Identify which cell holds the provided text, then report its (X, Y) central coordinate. 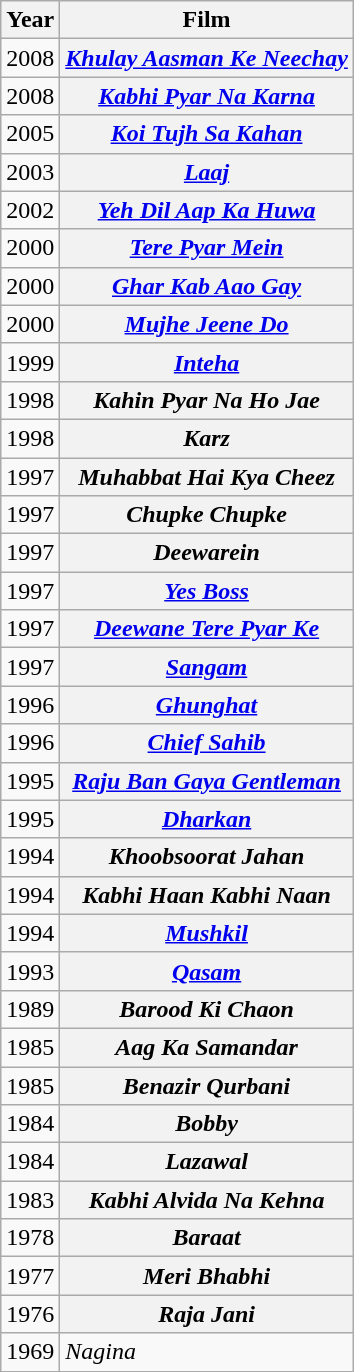
Raja Jani (207, 1314)
Year (30, 20)
1976 (30, 1314)
Deewane Tere Pyar Ke (207, 629)
Baraat (207, 1238)
2005 (30, 134)
Dharkan (207, 819)
Ghunghat (207, 705)
Mushkil (207, 933)
Muhabbat Hai Kya Cheez (207, 477)
1999 (30, 362)
Inteha (207, 362)
1977 (30, 1276)
Deewarein (207, 553)
Kabhi Pyar Na Karna (207, 96)
1989 (30, 1009)
Tere Pyar Mein (207, 248)
Yeh Dil Aap Ka Huwa (207, 210)
1983 (30, 1200)
1978 (30, 1238)
Chief Sahib (207, 743)
Sangam (207, 667)
Qasam (207, 971)
Chupke Chupke (207, 515)
Nagina (207, 1352)
2002 (30, 210)
Lazawal (207, 1162)
Laaj (207, 172)
Yes Boss (207, 591)
Kabhi Haan Kabhi Naan (207, 895)
Kabhi Alvida Na Kehna (207, 1200)
Aag Ka Samandar (207, 1047)
Meri Bhabhi (207, 1276)
Benazir Qurbani (207, 1085)
Khoobsoorat Jahan (207, 857)
Raju Ban Gaya Gentleman (207, 781)
1993 (30, 971)
Koi Tujh Sa Kahan (207, 134)
Khulay Aasman Ke Neechay (207, 58)
1969 (30, 1352)
2003 (30, 172)
Film (207, 20)
Mujhe Jeene Do (207, 324)
Ghar Kab Aao Gay (207, 286)
Kahin Pyar Na Ho Jae (207, 400)
Karz (207, 438)
Bobby (207, 1124)
Barood Ki Chaon (207, 1009)
